From the cell containing the given text, extract its center point as (X, Y) coordinate. 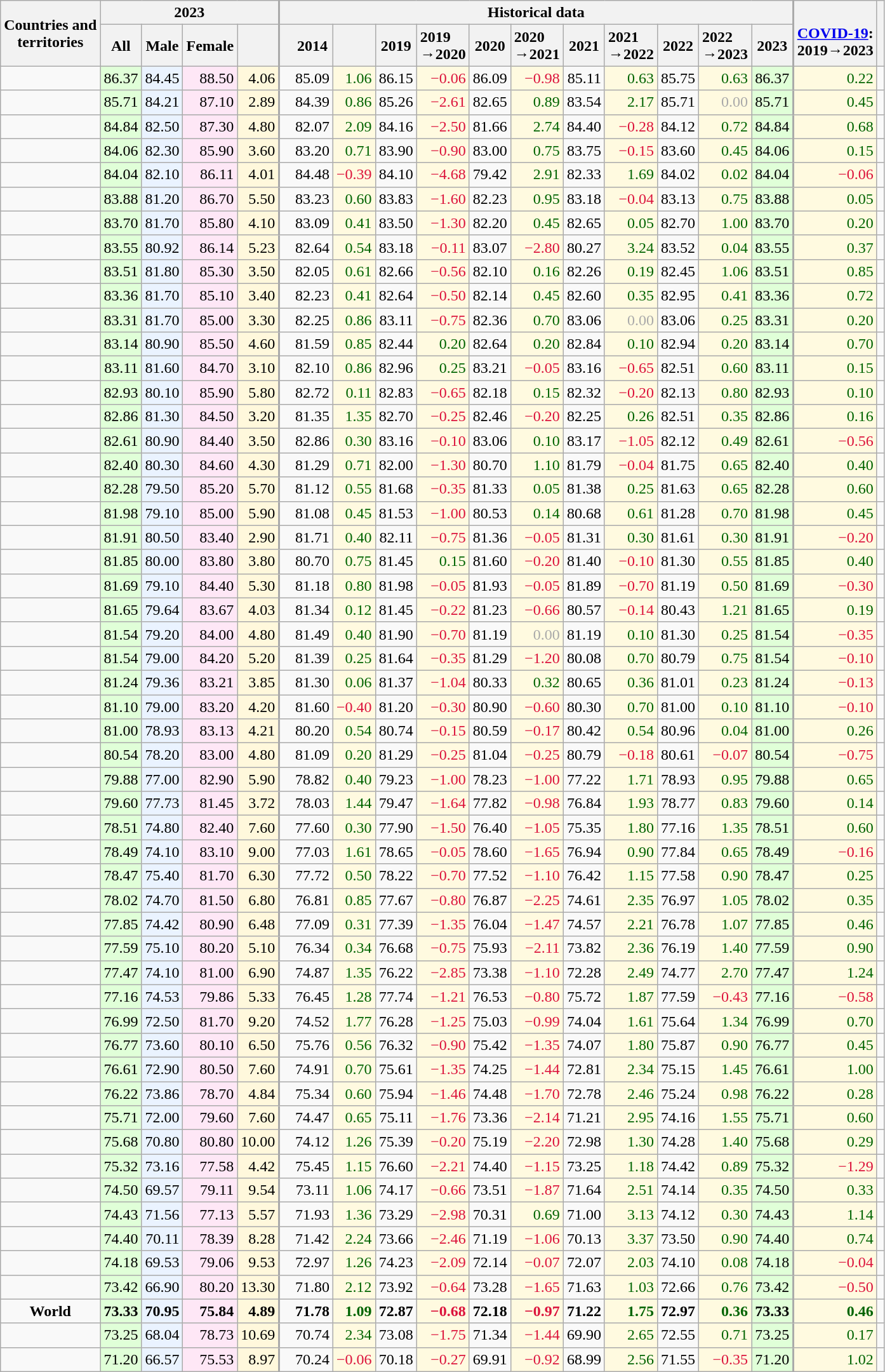
73.66 (396, 1239)
85.75 (678, 78)
−2.85 (443, 972)
77.09 (306, 924)
78.39 (210, 1239)
74.80 (163, 828)
−0.64 (443, 1287)
Historical data (536, 13)
−0.14 (631, 610)
2022→2023 (725, 46)
0.37 (835, 247)
83.75 (584, 151)
80.65 (584, 682)
77.67 (396, 900)
0.34 (354, 948)
79.20 (163, 634)
77.74 (396, 997)
81.50 (210, 900)
2022 (678, 46)
80.08 (584, 658)
82.30 (163, 151)
75.35 (584, 828)
71.21 (584, 1118)
79.86 (210, 997)
73.28 (490, 1287)
75.15 (678, 1069)
73.82 (584, 948)
78.60 (490, 852)
86.15 (396, 78)
5.20 (258, 658)
4.03 (258, 610)
−1.46 (443, 1093)
71.19 (490, 1239)
80.92 (163, 247)
74.57 (584, 924)
81.31 (584, 537)
1.77 (354, 1021)
81.18 (306, 586)
0.02 (725, 175)
1.87 (631, 997)
82.66 (396, 271)
79.36 (163, 682)
81.79 (584, 465)
77.52 (490, 876)
−1.76 (443, 1118)
70.74 (306, 1335)
69.57 (163, 1190)
81.28 (678, 513)
−1.04 (443, 682)
80.96 (678, 731)
4.42 (258, 1166)
−1.50 (443, 828)
−2.11 (537, 948)
72.81 (584, 1069)
77.39 (396, 924)
0.69 (537, 1214)
82.90 (210, 779)
75.61 (396, 1069)
82.45 (678, 271)
−1.70 (537, 1093)
1.93 (631, 804)
80.43 (678, 610)
−0.68 (443, 1311)
88.50 (210, 78)
79.50 (163, 489)
78.73 (210, 1335)
5.57 (258, 1214)
76.19 (678, 948)
77.72 (306, 876)
−2.61 (443, 102)
Female (210, 46)
71.56 (163, 1214)
75.11 (396, 1118)
83.60 (678, 151)
82.95 (678, 295)
−2.80 (537, 247)
81.36 (490, 537)
71.64 (584, 1190)
75.87 (678, 1045)
0.22 (835, 78)
−0.18 (631, 755)
2.89 (258, 102)
0.23 (725, 682)
0.31 (354, 924)
80.80 (210, 1142)
74.87 (306, 972)
66.57 (163, 1359)
76.94 (584, 852)
83.80 (210, 562)
0.28 (835, 1093)
1.36 (354, 1214)
83.90 (396, 151)
81.93 (490, 586)
6.50 (258, 1045)
76.45 (306, 997)
81.66 (490, 126)
0.12 (354, 610)
4.84 (258, 1093)
80.27 (584, 247)
2.03 (631, 1263)
72.07 (584, 1263)
80.33 (490, 682)
82.18 (490, 393)
5.80 (258, 393)
70.24 (306, 1359)
85.11 (584, 78)
3.72 (258, 804)
69.91 (490, 1359)
81.80 (163, 271)
81.37 (396, 682)
8.97 (258, 1359)
84.00 (210, 634)
76.68 (396, 948)
−1.47 (537, 924)
0.68 (835, 126)
−0.11 (443, 247)
84.12 (678, 126)
79.42 (490, 175)
85.10 (210, 295)
−0.27 (443, 1359)
−1.15 (537, 1166)
80.42 (584, 731)
70.13 (584, 1239)
5.10 (258, 948)
4.30 (258, 465)
4.01 (258, 175)
73.86 (163, 1093)
3.30 (258, 319)
82.26 (584, 271)
3.37 (631, 1239)
76.87 (490, 900)
71.80 (306, 1287)
72.87 (396, 1311)
78.23 (490, 779)
−0.40 (354, 707)
2.35 (631, 900)
73.08 (396, 1335)
3.60 (258, 151)
82.12 (678, 441)
−0.13 (835, 682)
5.33 (258, 997)
76.42 (584, 876)
82.72 (306, 393)
74.17 (396, 1190)
6.30 (258, 876)
Male (163, 46)
82.36 (490, 319)
1.45 (725, 1069)
78.70 (210, 1093)
77.60 (306, 828)
86.09 (490, 78)
5.30 (258, 586)
82.60 (584, 295)
1.71 (631, 779)
1.14 (835, 1214)
9.53 (258, 1263)
6.90 (258, 972)
84.50 (210, 417)
3.24 (631, 247)
1.30 (631, 1142)
83.54 (584, 102)
−0.92 (537, 1359)
82.13 (678, 393)
75.24 (678, 1093)
3.20 (258, 417)
79.06 (210, 1263)
2019→2020 (443, 46)
0.11 (354, 393)
81.49 (306, 634)
81.34 (306, 610)
0.06 (354, 682)
82.46 (490, 417)
6.48 (258, 924)
84.48 (306, 175)
74.16 (678, 1118)
0.33 (835, 1190)
0.83 (725, 804)
80.68 (584, 513)
82.96 (396, 368)
2020 (490, 46)
75.84 (210, 1311)
0.08 (725, 1263)
75.10 (163, 948)
83.07 (490, 247)
82.83 (396, 393)
77.03 (306, 852)
8.28 (258, 1239)
83.17 (584, 441)
74.91 (306, 1069)
3.85 (258, 682)
10.69 (258, 1335)
79.23 (396, 779)
0.29 (835, 1142)
77.00 (163, 779)
1.24 (835, 972)
71.63 (584, 1287)
71.55 (678, 1359)
82.11 (396, 537)
86.11 (210, 175)
75.40 (163, 876)
81.68 (396, 489)
85.09 (306, 78)
0.49 (725, 441)
77.82 (490, 804)
−2.21 (443, 1166)
1.10 (537, 465)
82.14 (490, 295)
80.59 (490, 731)
76.97 (678, 900)
80.53 (490, 513)
81.08 (306, 513)
81.09 (306, 755)
−1.25 (443, 1021)
9.54 (258, 1190)
73.60 (163, 1045)
84.20 (210, 658)
76.40 (490, 828)
76.53 (490, 997)
75.39 (396, 1142)
72.00 (163, 1118)
82.20 (490, 223)
74.47 (306, 1118)
83.83 (396, 199)
4.60 (258, 344)
73.38 (490, 972)
70.80 (163, 1142)
70.18 (396, 1359)
2.24 (354, 1239)
82.94 (678, 344)
−2.20 (537, 1142)
1.69 (631, 175)
3.80 (258, 562)
76.84 (584, 804)
75.94 (396, 1093)
81.71 (306, 537)
71.78 (306, 1311)
73.16 (163, 1166)
−0.43 (725, 997)
85.50 (210, 344)
4.10 (258, 223)
81.90 (396, 634)
−1.60 (443, 199)
74.23 (396, 1263)
76.28 (396, 1021)
86.70 (210, 199)
86.14 (210, 247)
72.28 (584, 972)
75.64 (678, 1021)
85.80 (210, 223)
1.75 (631, 1311)
78.82 (306, 779)
5.50 (258, 199)
1.55 (725, 1118)
84.70 (210, 368)
75.76 (306, 1045)
80.00 (163, 562)
76.32 (396, 1045)
−0.28 (631, 126)
76.60 (396, 1166)
78.20 (163, 755)
75.34 (306, 1093)
10.00 (258, 1142)
81.01 (678, 682)
85.30 (210, 271)
71.00 (584, 1214)
2.74 (537, 126)
81.39 (306, 658)
84.21 (163, 102)
Countries andterritories (51, 33)
85.26 (396, 102)
84.02 (678, 175)
2019 (396, 46)
2.09 (354, 126)
84.39 (306, 102)
87.10 (210, 102)
73.50 (678, 1239)
72.78 (584, 1093)
71.93 (306, 1214)
80.57 (584, 610)
74.14 (678, 1190)
−0.17 (537, 731)
71.34 (490, 1335)
75.42 (490, 1045)
All (121, 46)
−1.75 (443, 1335)
0.56 (354, 1045)
4.20 (258, 707)
−1.87 (537, 1190)
World (51, 1311)
74.28 (678, 1142)
−0.16 (835, 852)
72.98 (584, 1142)
1.05 (725, 900)
−2.98 (443, 1214)
81.04 (490, 755)
76.04 (490, 924)
1.21 (725, 610)
74.25 (490, 1069)
77.73 (163, 804)
79.47 (396, 804)
2.36 (631, 948)
75.72 (584, 997)
71.22 (584, 1311)
81.12 (306, 489)
81.63 (678, 489)
83.10 (210, 852)
81.40 (584, 562)
−0.99 (537, 1021)
81.64 (396, 658)
−1.20 (537, 658)
73.11 (306, 1190)
75.93 (490, 948)
82.05 (306, 271)
81.23 (490, 610)
76.78 (678, 924)
1.07 (725, 924)
9.20 (258, 1021)
79.11 (210, 1190)
84.10 (396, 175)
72.14 (490, 1263)
0.74 (835, 1239)
3.13 (631, 1214)
−1.06 (537, 1239)
78.22 (396, 876)
74.52 (306, 1021)
−1.21 (443, 997)
82.33 (584, 175)
2.46 (631, 1093)
0.98 (725, 1093)
−1.29 (835, 1166)
75.45 (306, 1166)
81.89 (584, 586)
74.61 (584, 900)
4.06 (258, 78)
1.18 (631, 1166)
74.48 (490, 1093)
81.38 (584, 489)
82.84 (584, 344)
−4.68 (443, 175)
77.22 (584, 779)
−2.50 (443, 126)
75.53 (210, 1359)
82.07 (306, 126)
72.66 (678, 1287)
3.10 (258, 368)
73.92 (396, 1287)
81.35 (306, 417)
79.64 (163, 610)
77.84 (678, 852)
72.50 (163, 1021)
1.03 (631, 1287)
83.52 (678, 247)
1.34 (725, 1021)
73.51 (490, 1190)
78.65 (396, 852)
2.56 (631, 1359)
74.77 (678, 972)
4.89 (258, 1311)
84.45 (163, 78)
81.61 (678, 537)
77.90 (396, 828)
72.18 (490, 1311)
−2.14 (537, 1118)
2.49 (631, 972)
2.91 (537, 175)
83.09 (306, 223)
73.36 (490, 1118)
81.59 (306, 344)
9.00 (258, 852)
−2.25 (537, 900)
70.31 (490, 1214)
76.81 (306, 900)
5.23 (258, 247)
2014 (306, 46)
−0.22 (443, 610)
66.90 (163, 1287)
70.11 (163, 1239)
76.34 (306, 948)
70.95 (163, 1311)
6.80 (258, 900)
71.42 (306, 1239)
78.03 (306, 804)
87.30 (210, 126)
80.61 (678, 755)
2.12 (354, 1287)
2.21 (631, 924)
81.75 (678, 465)
2.95 (631, 1118)
82.44 (396, 344)
69.90 (584, 1335)
0.17 (835, 1335)
1.44 (354, 804)
−0.58 (835, 997)
75.03 (490, 1021)
74.70 (163, 900)
78.77 (678, 804)
74.04 (584, 1021)
82.00 (396, 465)
2.17 (631, 102)
77.13 (210, 1214)
68.99 (584, 1359)
82.50 (163, 126)
72.90 (163, 1069)
82.32 (584, 393)
81.53 (396, 513)
13.30 (258, 1287)
−0.60 (537, 707)
83.50 (396, 223)
73.29 (396, 1214)
2021 (584, 46)
2.65 (631, 1335)
COVID-19:2019→2023 (835, 33)
74.53 (163, 997)
75.19 (490, 1142)
68.04 (163, 1335)
1.09 (354, 1311)
0.76 (725, 1287)
2020→2021 (537, 46)
80.74 (396, 731)
−2.46 (443, 1239)
5.70 (258, 489)
1.02 (835, 1359)
81.33 (490, 489)
3.40 (258, 295)
2021→2022 (631, 46)
84.60 (210, 465)
72.55 (678, 1335)
2.90 (258, 537)
83.23 (306, 199)
−1.64 (443, 804)
83.40 (210, 537)
−2.09 (443, 1263)
1.28 (354, 997)
83.67 (210, 610)
69.53 (163, 1263)
84.16 (396, 126)
74.07 (584, 1045)
2.70 (725, 972)
85.20 (210, 489)
0.32 (537, 682)
−0.39 (354, 175)
4.21 (258, 731)
2.51 (631, 1190)
−0.97 (537, 1311)
